Output the (X, Y) coordinate of the center of the cell containing the given text.  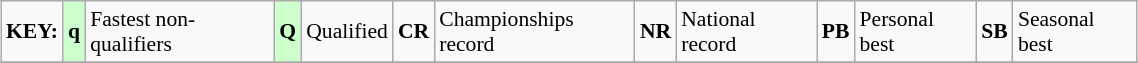
Championships record (534, 32)
NR (656, 32)
SB (994, 32)
Seasonal best (1075, 32)
National record (746, 32)
Fastest non-qualifiers (180, 32)
Qualified (347, 32)
PB (836, 32)
CR (414, 32)
Q (288, 32)
KEY: (32, 32)
Personal best (916, 32)
q (74, 32)
